Find where the given text appears and provide that cell's center as (x, y) coordinate. 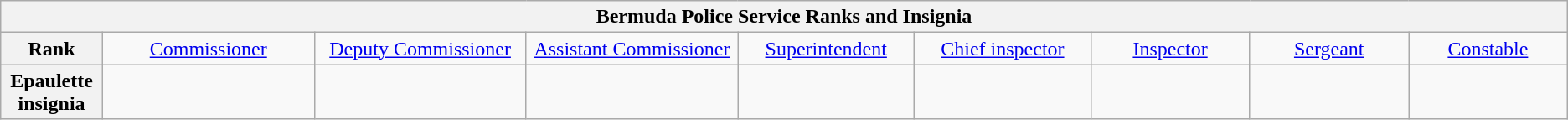
Commissioner (208, 49)
Assistant Commissioner (632, 49)
Chief inspector (1003, 49)
Deputy Commissioner (420, 49)
Sergeant (1329, 49)
Bermuda Police Service Ranks and Insignia (784, 17)
Inspector (1170, 49)
Rank (52, 49)
Superintendent (826, 49)
Constable (1488, 49)
Epaulette insignia (52, 92)
